Search for the cell housing the specified text and yield its [x, y] center coordinate. 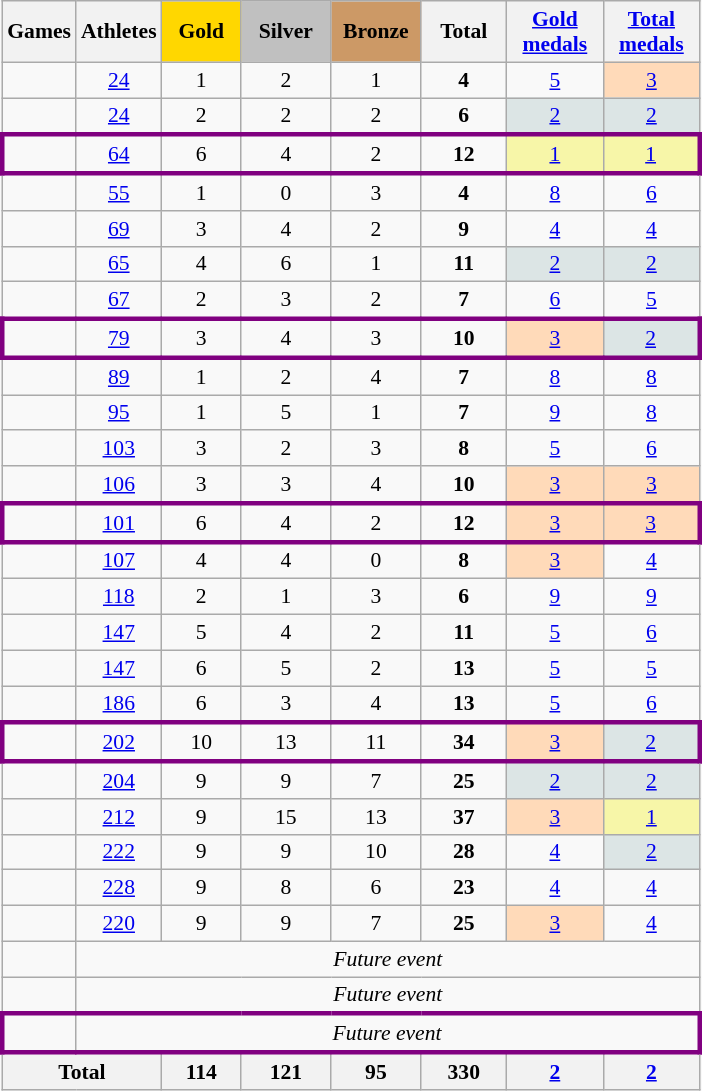
222 [119, 852]
107 [119, 560]
Total medals [652, 32]
23 [464, 888]
37 [464, 817]
101 [119, 522]
114 [202, 1072]
64 [119, 154]
220 [119, 924]
65 [119, 264]
186 [119, 704]
28 [464, 852]
Athletes [119, 32]
212 [119, 817]
228 [119, 888]
204 [119, 780]
Gold medals [556, 32]
106 [119, 484]
34 [464, 742]
Gold [202, 32]
Silver [286, 32]
15 [286, 817]
103 [119, 449]
67 [119, 300]
79 [119, 338]
121 [286, 1072]
Games [39, 32]
Bronze [376, 32]
330 [464, 1072]
69 [119, 229]
55 [119, 192]
118 [119, 597]
89 [119, 376]
202 [119, 742]
